Locate the cell with the specified text and output its (X, Y) center coordinate. 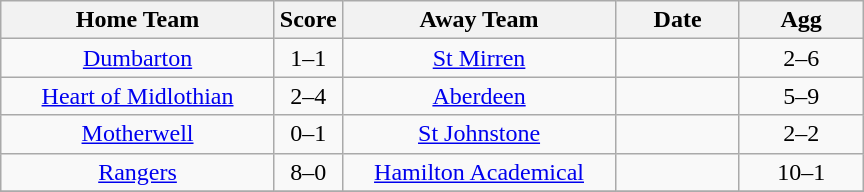
8–0 (308, 172)
5–9 (801, 96)
0–1 (308, 134)
Home Team (138, 20)
1–1 (308, 58)
Hamilton Academical (479, 172)
2–6 (801, 58)
Away Team (479, 20)
Rangers (138, 172)
10–1 (801, 172)
Score (308, 20)
Motherwell (138, 134)
St Johnstone (479, 134)
Agg (801, 20)
Date (678, 20)
St Mirren (479, 58)
2–2 (801, 134)
Aberdeen (479, 96)
2–4 (308, 96)
Dumbarton (138, 58)
Heart of Midlothian (138, 96)
